Identify which cell holds the provided text, then report its [X, Y] central coordinate. 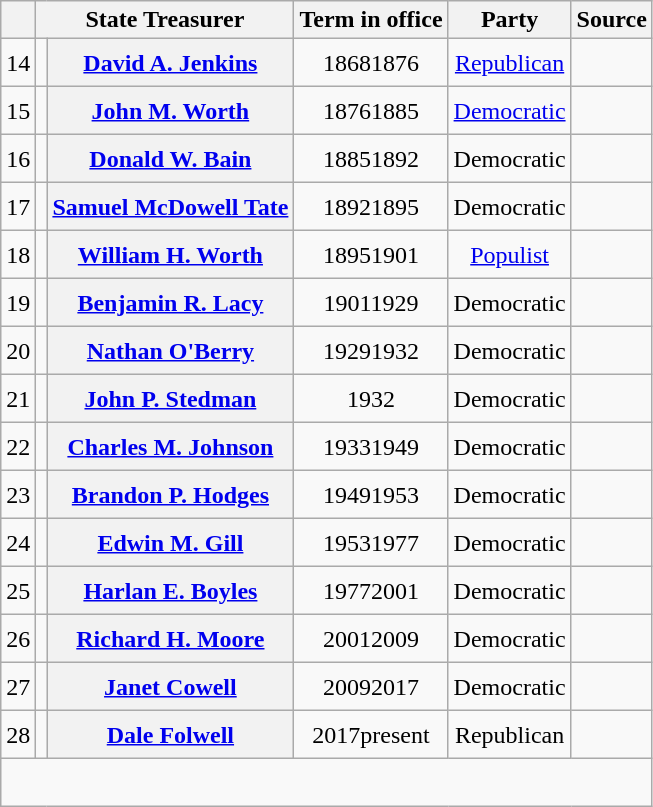
Samuel McDowell Tate [170, 207]
23 [18, 495]
19772001 [371, 591]
John P. Stedman [170, 399]
24 [18, 543]
26 [18, 639]
State Treasurer [165, 20]
25 [18, 591]
Edwin M. Gill [170, 543]
19531977 [371, 543]
2017present [371, 735]
19491953 [371, 495]
20 [18, 351]
Nathan O'Berry [170, 351]
Harlan E. Boyles [170, 591]
18951901 [371, 255]
Source [612, 20]
17 [18, 207]
Janet Cowell [170, 687]
Party [510, 20]
18 [18, 255]
John M. Worth [170, 111]
Donald W. Bain [170, 159]
Term in office [371, 20]
Charles M. Johnson [170, 447]
16 [18, 159]
18761885 [371, 111]
18681876 [371, 63]
Richard H. Moore [170, 639]
Populist [510, 255]
28 [18, 735]
Dale Folwell [170, 735]
19 [18, 303]
20012009 [371, 639]
William H. Worth [170, 255]
15 [18, 111]
18921895 [371, 207]
19291932 [371, 351]
18851892 [371, 159]
22 [18, 447]
Benjamin R. Lacy [170, 303]
19331949 [371, 447]
20092017 [371, 687]
27 [18, 687]
19011929 [371, 303]
David A. Jenkins [170, 63]
1932 [371, 399]
21 [18, 399]
Brandon P. Hodges [170, 495]
14 [18, 63]
